For the text-containing cell, return its midpoint in [x, y] coordinate format. 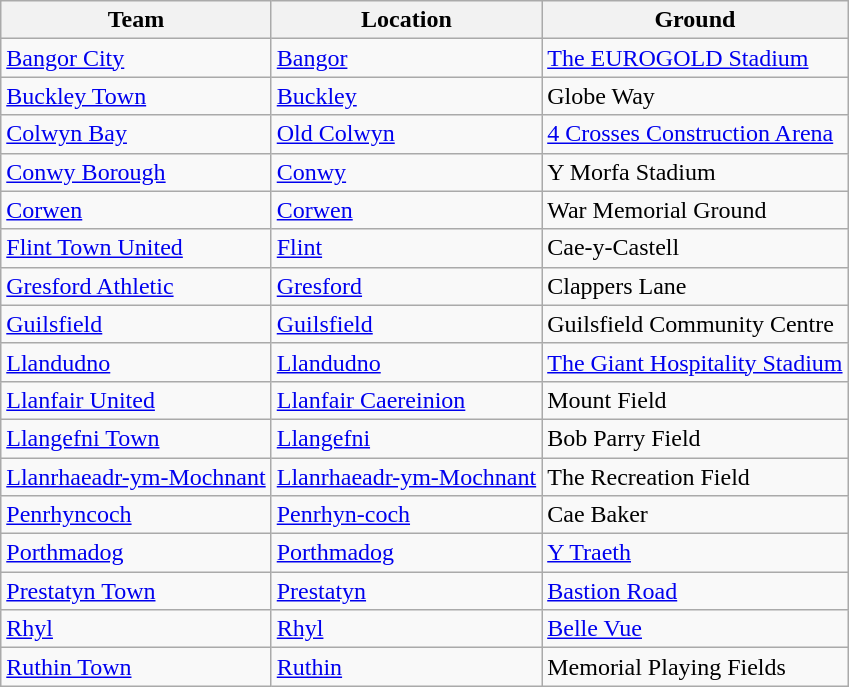
Flint Town United [136, 248]
Old Colwyn [406, 134]
Location [406, 20]
Cae Baker [695, 515]
Bob Parry Field [695, 438]
Llanfair Caereinion [406, 400]
Conwy Borough [136, 172]
The Recreation Field [695, 477]
Team [136, 20]
Y Traeth [695, 553]
Bangor [406, 58]
Llangefni Town [136, 438]
Y Morfa Stadium [695, 172]
Cae-y-Castell [695, 248]
The EUROGOLD Stadium [695, 58]
Gresford [406, 286]
War Memorial Ground [695, 210]
Ground [695, 20]
4 Crosses Construction Arena [695, 134]
Gresford Athletic [136, 286]
Ruthin [406, 667]
Mount Field [695, 400]
Llanfair United [136, 400]
Conwy [406, 172]
Bangor City [136, 58]
Penrhyncoch [136, 515]
Globe Way [695, 96]
Llangefni [406, 438]
Flint [406, 248]
Buckley [406, 96]
Bastion Road [695, 591]
Clappers Lane [695, 286]
Guilsfield Community Centre [695, 324]
Prestatyn [406, 591]
Belle Vue [695, 629]
Memorial Playing Fields [695, 667]
The Giant Hospitality Stadium [695, 362]
Penrhyn-coch [406, 515]
Buckley Town [136, 96]
Ruthin Town [136, 667]
Colwyn Bay [136, 134]
Prestatyn Town [136, 591]
